Pinpoint the cell where the given text exists, returning its [x, y] midpoint coordinate. 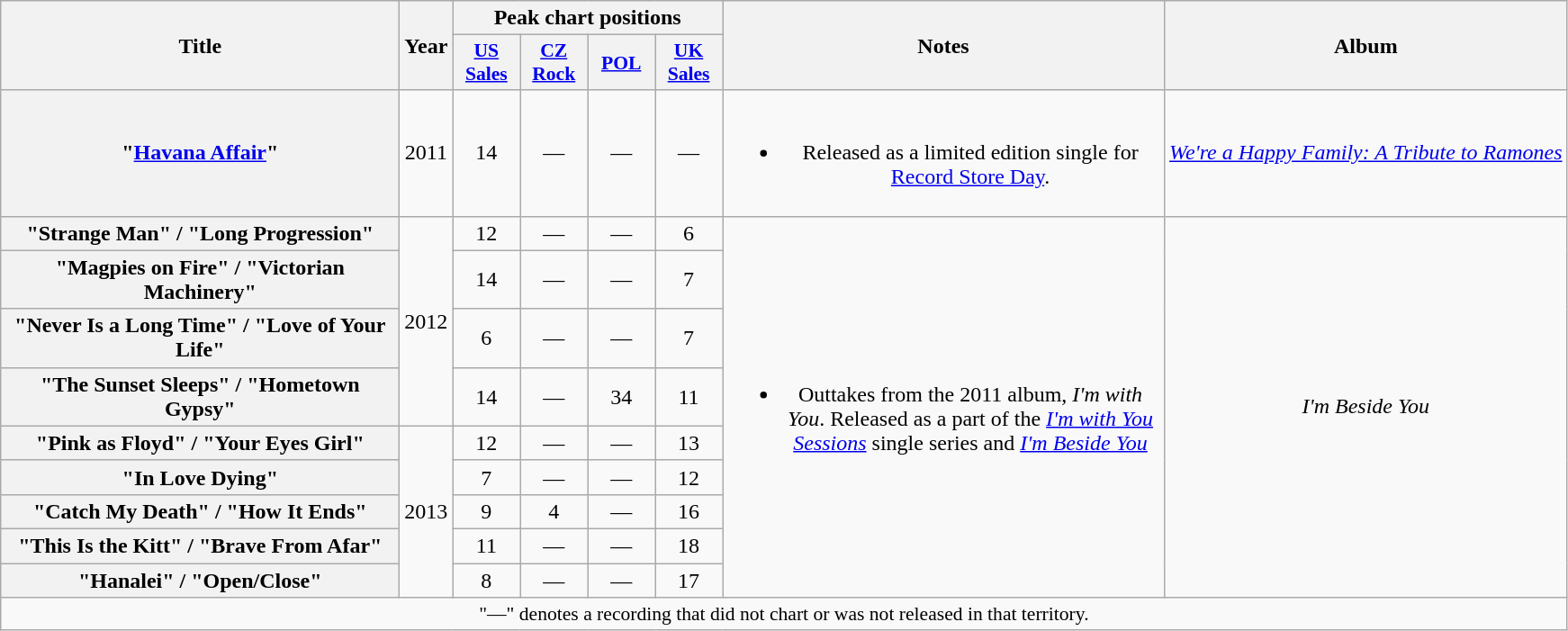
"Hanalei" / "Open/Close" [200, 581]
"Magpies on Fire" / "Victorian Machinery" [200, 279]
Released as a limited edition single for Record Store Day. [943, 153]
Notes [943, 45]
"Catch My Death" / "How It Ends" [200, 511]
16 [689, 511]
Outtakes from the 2011 album, I'm with You. Released as a part of the I'm with You Sessions single series and I'm Beside You [943, 407]
"This Is the Kitt" / "Brave From Afar" [200, 545]
"Havana Affair" [200, 153]
Album [1366, 45]
"—" denotes a recording that did not chart or was not released in that territory. [784, 614]
We're a Happy Family: A Tribute to Ramones [1366, 153]
2013 [427, 511]
34 [621, 396]
8 [486, 581]
"Strange Man" / "Long Progression" [200, 233]
17 [689, 581]
Year [427, 45]
4 [554, 511]
CZRock [554, 63]
POL [621, 63]
"The Sunset Sleeps" / "Hometown Gypsy" [200, 396]
"Never Is a Long Time" / "Love of Your Life" [200, 338]
18 [689, 545]
Peak chart positions [588, 18]
UKSales [689, 63]
I'm Beside You [1366, 407]
2012 [427, 320]
Title [200, 45]
"Pink as Floyd" / "Your Eyes Girl" [200, 443]
USSales [486, 63]
9 [486, 511]
13 [689, 443]
2011 [427, 153]
"In Love Dying" [200, 477]
